For the text-containing cell, return its midpoint in (x, y) coordinate format. 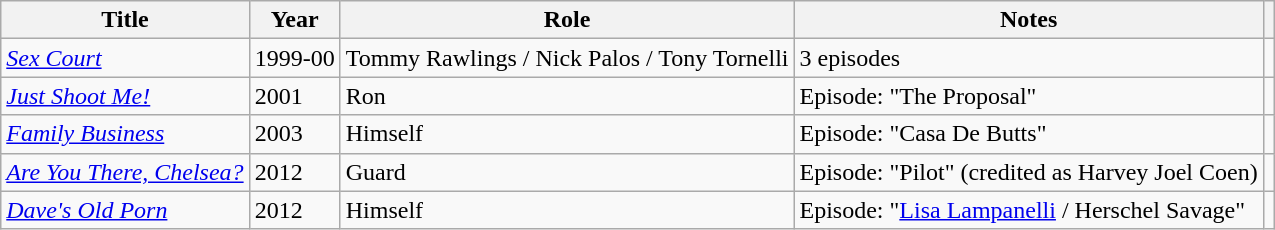
Notes (1028, 20)
Role (567, 20)
Are You There, Chelsea? (125, 172)
Just Shoot Me! (125, 96)
Year (294, 20)
Family Business (125, 134)
Title (125, 20)
Episode: "Lisa Lampanelli / Herschel Savage" (1028, 210)
Dave's Old Porn (125, 210)
Sex Court (125, 58)
Guard (567, 172)
Episode: "Pilot" (credited as Harvey Joel Coen) (1028, 172)
Ron (567, 96)
3 episodes (1028, 58)
Episode: "Casa De Butts" (1028, 134)
Episode: "The Proposal" (1028, 96)
1999-00 (294, 58)
2001 (294, 96)
2003 (294, 134)
Tommy Rawlings / Nick Palos / Tony Tornelli (567, 58)
